Return the [x, y] coordinate for the center point of the cell that contains the specified text.  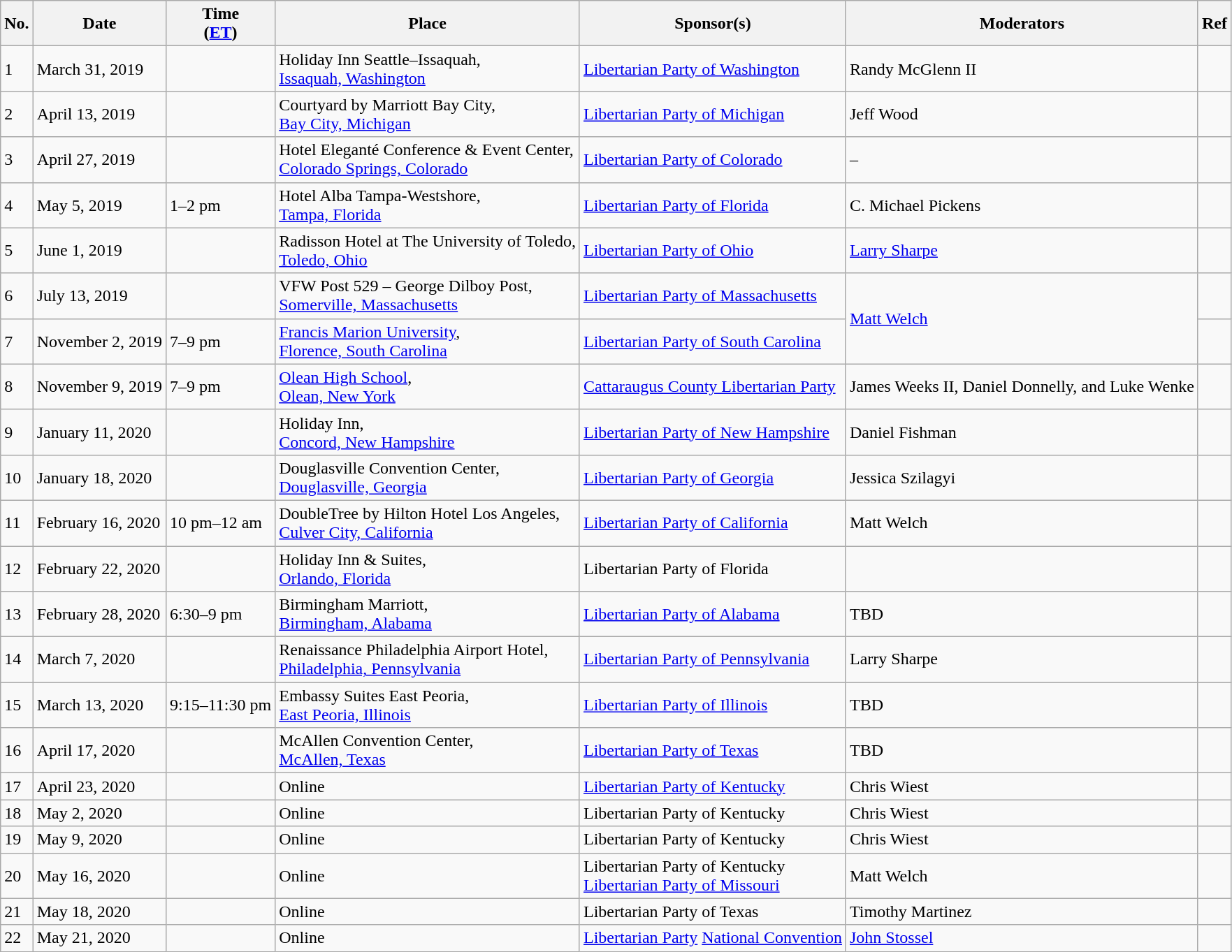
11 [17, 522]
18 [17, 813]
Courtyard by Marriott Bay City,Bay City, Michigan [428, 115]
May 9, 2020 [99, 840]
Libertarian Party of New Hampshire [713, 432]
Birmingham Marriott,Birmingham, Alabama [428, 615]
1–2 pm [221, 205]
Douglasville Convention Center,Douglasville, Georgia [428, 478]
Cattaraugus County Libertarian Party [713, 387]
Holiday Inn & Suites,Orlando, Florida [428, 569]
February 22, 2020 [99, 569]
Jeff Wood [1022, 115]
20 [17, 876]
November 9, 2019 [99, 387]
10 pm–12 am [221, 522]
Libertarian Party of Ohio [713, 250]
January 11, 2020 [99, 432]
4 [17, 205]
5 [17, 250]
3 [17, 159]
Timothy Martinez [1022, 911]
Libertarian Party National Convention [713, 938]
July 13, 2019 [99, 296]
6:30–9 pm [221, 615]
13 [17, 615]
March 31, 2019 [99, 68]
15 [17, 705]
2 [17, 115]
Time(ET) [221, 24]
– [1022, 159]
7 [17, 341]
Hotel Alba Tampa-Westshore,Tampa, Florida [428, 205]
C. Michael Pickens [1022, 205]
Libertarian Party of Michigan [713, 115]
Libertarian Party of Georgia [713, 478]
March 7, 2020 [99, 659]
John Stossel [1022, 938]
Hotel Eleganté Conference & Event Center,Colorado Springs, Colorado [428, 159]
April 27, 2019 [99, 159]
Sponsor(s) [713, 24]
Olean High School,Olean, New York [428, 387]
April 23, 2020 [99, 786]
8 [17, 387]
DoubleTree by Hilton Hotel Los Angeles,Culver City, California [428, 522]
February 28, 2020 [99, 615]
Ref [1215, 24]
19 [17, 840]
May 2, 2020 [99, 813]
9:15–11:30 pm [221, 705]
No. [17, 24]
May 18, 2020 [99, 911]
17 [17, 786]
Holiday Inn,Concord, New Hampshire [428, 432]
June 1, 2019 [99, 250]
April 17, 2020 [99, 750]
Libertarian Party of Colorado [713, 159]
Place [428, 24]
Radisson Hotel at The University of Toledo,Toledo, Ohio [428, 250]
Renaissance Philadelphia Airport Hotel,Philadelphia, Pennsylvania [428, 659]
Libertarian Party of Massachusetts [713, 296]
Embassy Suites East Peoria,East Peoria, Illinois [428, 705]
Libertarian Party of KentuckyLibertarian Party of Missouri [713, 876]
Holiday Inn Seattle–Issaquah,Issaquah, Washington [428, 68]
Libertarian Party of South Carolina [713, 341]
Moderators [1022, 24]
16 [17, 750]
May 16, 2020 [99, 876]
March 13, 2020 [99, 705]
McAllen Convention Center,McAllen, Texas [428, 750]
14 [17, 659]
James Weeks II, Daniel Donnelly, and Luke Wenke [1022, 387]
Randy McGlenn II [1022, 68]
21 [17, 911]
April 13, 2019 [99, 115]
May 21, 2020 [99, 938]
10 [17, 478]
Libertarian Party of Alabama [713, 615]
Libertarian Party of California [713, 522]
12 [17, 569]
9 [17, 432]
1 [17, 68]
Libertarian Party of Washington [713, 68]
VFW Post 529 – George Dilboy Post,Somerville, Massachusetts [428, 296]
February 16, 2020 [99, 522]
January 18, 2020 [99, 478]
Francis Marion University,Florence, South Carolina [428, 341]
Libertarian Party of Pennsylvania [713, 659]
May 5, 2019 [99, 205]
22 [17, 938]
Libertarian Party of Illinois [713, 705]
Date [99, 24]
Jessica Szilagyi [1022, 478]
Daniel Fishman [1022, 432]
November 2, 2019 [99, 341]
6 [17, 296]
